Output the (x, y) coordinate of the center of the cell containing the given text.  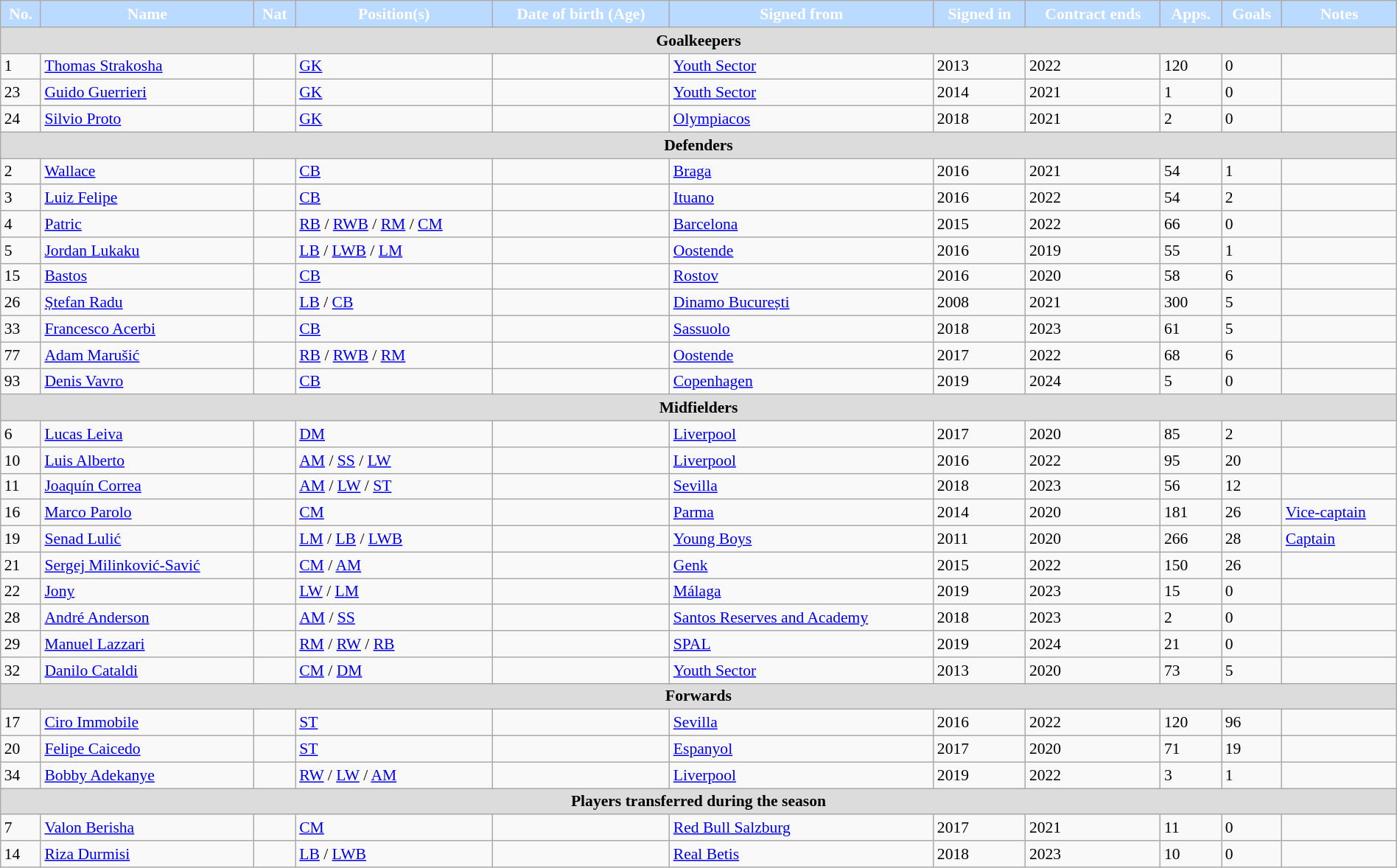
Málaga (802, 592)
34 (21, 775)
CM / AM (393, 565)
24 (21, 119)
Nat (274, 14)
68 (1191, 355)
29 (21, 644)
Date of birth (Age) (581, 14)
André Anderson (147, 618)
93 (21, 382)
Players transferred during the season (698, 802)
Thomas Strakosha (147, 66)
Braga (802, 172)
RM / RW / RB (393, 644)
Notes (1340, 14)
SPAL (802, 644)
Midfielders (698, 408)
Goals (1252, 14)
RW / LW / AM (393, 775)
LM / LB / LWB (393, 539)
Danilo Cataldi (147, 671)
150 (1191, 565)
2008 (980, 303)
Signed in (980, 14)
Bastos (147, 276)
Apps. (1191, 14)
Rostov (802, 276)
Name (147, 14)
AM / LW / ST (393, 486)
AM / SS / LW (393, 461)
Sassuolo (802, 329)
Felipe Caicedo (147, 749)
Signed from (802, 14)
4 (21, 224)
Bobby Adekanye (147, 775)
LB / LWB / LM (393, 251)
No. (21, 14)
Position(s) (393, 14)
LB / CB (393, 303)
Guido Guerrieri (147, 93)
Silvio Proto (147, 119)
Olympiacos (802, 119)
33 (21, 329)
Santos Reserves and Academy (802, 618)
181 (1191, 513)
Ituano (802, 198)
Forwards (698, 696)
Parma (802, 513)
12 (1252, 486)
77 (21, 355)
96 (1252, 723)
AM / SS (393, 618)
55 (1191, 251)
Patric (147, 224)
Manuel Lazzari (147, 644)
56 (1191, 486)
Luiz Felipe (147, 198)
CM / DM (393, 671)
85 (1191, 434)
DM (393, 434)
Jony (147, 592)
RB / RWB / RM / CM (393, 224)
Vice-captain (1340, 513)
Valon Berisha (147, 828)
Genk (802, 565)
Luis Alberto (147, 461)
Adam Marušić (147, 355)
66 (1191, 224)
LW / LM (393, 592)
Wallace (147, 172)
Joaquín Correa (147, 486)
14 (21, 854)
Denis Vavro (147, 382)
7 (21, 828)
Young Boys (802, 539)
16 (21, 513)
Real Betis (802, 854)
17 (21, 723)
Jordan Lukaku (147, 251)
Barcelona (802, 224)
Dinamo București (802, 303)
RB / RWB / RM (393, 355)
Sergej Milinković-Savić (147, 565)
LB / LWB (393, 854)
Red Bull Salzburg (802, 828)
Copenhagen (802, 382)
Espanyol (802, 749)
Defenders (698, 145)
Francesco Acerbi (147, 329)
23 (21, 93)
61 (1191, 329)
2011 (980, 539)
22 (21, 592)
Senad Lulić (147, 539)
58 (1191, 276)
73 (1191, 671)
95 (1191, 461)
32 (21, 671)
266 (1191, 539)
Goalkeepers (698, 41)
Ciro Immobile (147, 723)
Captain (1340, 539)
Ștefan Radu (147, 303)
Riza Durmisi (147, 854)
300 (1191, 303)
71 (1191, 749)
Lucas Leiva (147, 434)
Contract ends (1093, 14)
Marco Parolo (147, 513)
